Provide the [x, y] coordinate of the cell's center where the given text is located.  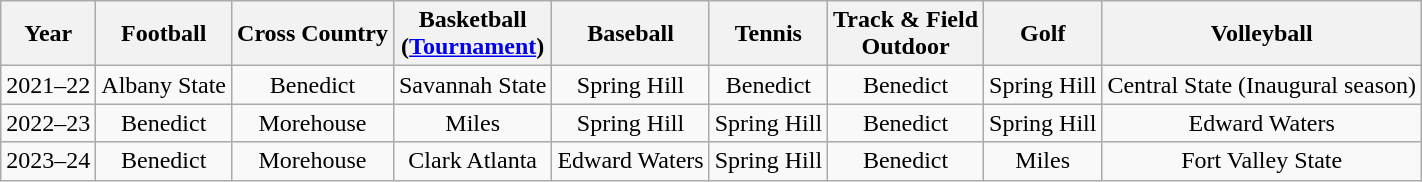
Fort Valley State [1262, 161]
Baseball [630, 34]
2022–23 [48, 123]
Central State (Inaugural season) [1262, 85]
2021–22 [48, 85]
Savannah State [472, 85]
Year [48, 34]
Cross Country [313, 34]
Basketball(Tournament) [472, 34]
Football [164, 34]
Clark Atlanta [472, 161]
Golf [1043, 34]
2023–24 [48, 161]
Tennis [768, 34]
Volleyball [1262, 34]
Albany State [164, 85]
Track & FieldOutdoor [906, 34]
